Capture the cell that displays the provided text and extract its (X, Y) central coordinate. 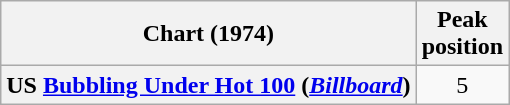
Chart (1974) (208, 34)
US Bubbling Under Hot 100 (Billboard) (208, 85)
5 (462, 85)
Peakposition (462, 34)
